Capture the cell that displays the provided text and extract its [X, Y] central coordinate. 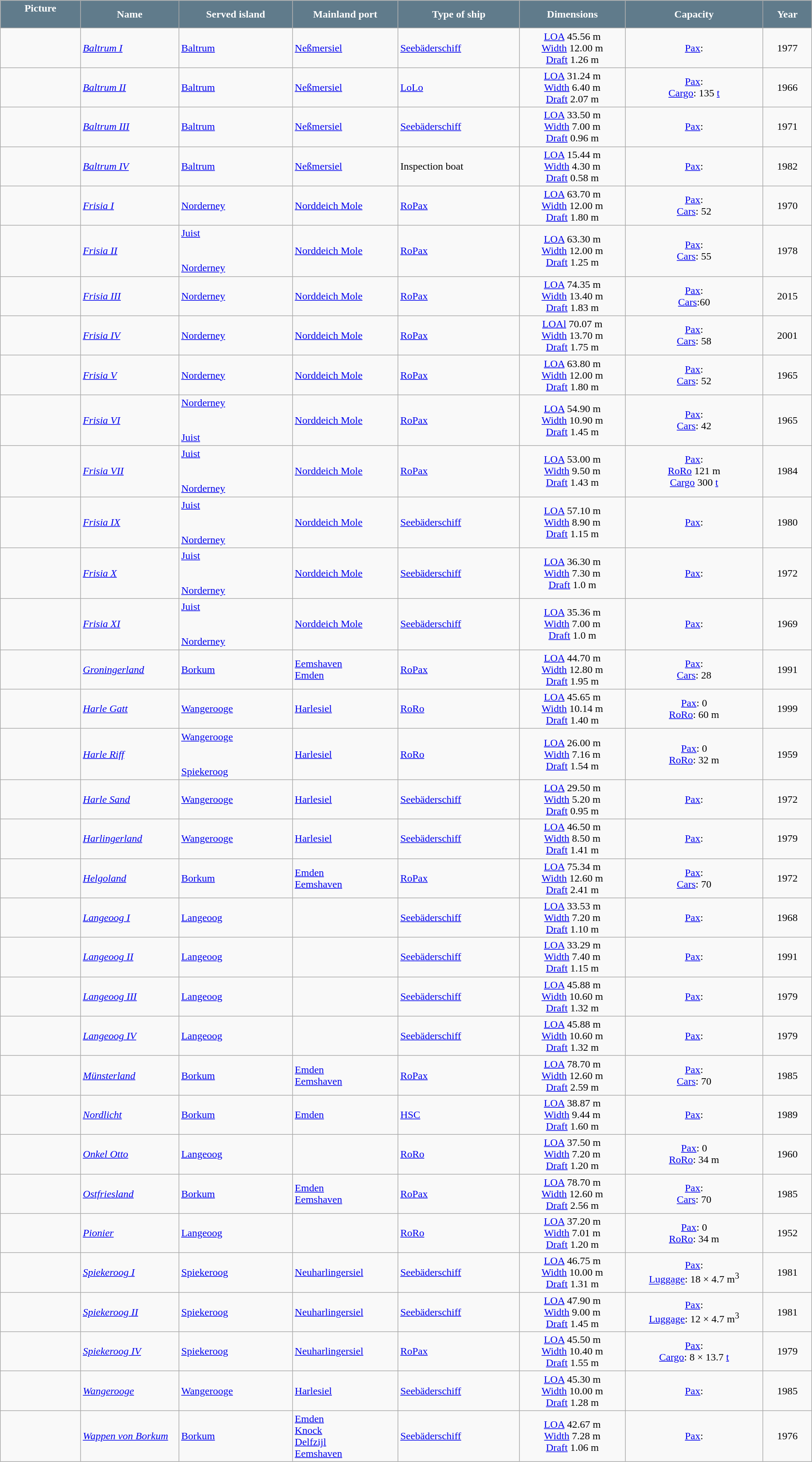
Frisia I [130, 206]
Baltrum I [130, 48]
Helgoland [130, 878]
LoLo [459, 87]
1959 [788, 754]
LOA 33.29 mWidth 7.40 mDraft 1.15 m [572, 957]
LOA 44.70 mWidth 12.80 mDraft 1.95 m [572, 670]
LOA 37.20 mWidth 7.01 mDraft 1.20 m [572, 1233]
Frisia IX [130, 523]
Spiekeroog I [130, 1273]
Pax: Luggage: 18 × 4.7 m3 [694, 1273]
Spiekeroog IV [130, 1351]
1984 [788, 471]
LOA 26.00 mWidth 7.16 mDraft 1.54 m [572, 754]
1999 [788, 709]
LOA 35.36 mWidth 7.00 mDraft 1.0 m [572, 625]
1960 [788, 1154]
Pax: Cars: 28 [694, 670]
LOA 29.50 mWidth 5.20 mDraft 0.95 m [572, 799]
Ostfriesland [130, 1193]
LOA 45.65 mWidth 10.14 mDraft 1.40 m [572, 709]
Emden Knock Delfzijl Eemshaven [345, 1436]
Frisia X [130, 573]
LOA 38.87 mWidth 9.44 mDraft 1.60 m [572, 1115]
LOA 42.67 mWidth 7.28 mDraft 1.06 m [572, 1436]
Onkel Otto [130, 1154]
Pax: Cars: 58 [694, 335]
LOA 75.34 mWidth 12.60 mDraft 2.41 m [572, 878]
Wappen von Borkum [130, 1436]
Baltrum IV [130, 166]
Nordlicht [130, 1115]
1970 [788, 206]
LOA 37.50 mWidth 7.20 mDraft 1.20 m [572, 1154]
Langeoog IV [130, 1036]
LOA 57.10 mWidth 8.90 mDraft 1.15 m [572, 523]
Capacity [694, 15]
Pax: 0RoRo: 32 m [694, 754]
Pax: Cargo: 8 × 13.7 t [694, 1351]
1971 [788, 127]
2015 [788, 296]
Pax: Cars: 55 [694, 251]
1952 [788, 1233]
WangeroogeSpiekeroog [236, 754]
NorderneyJuist [236, 420]
1982 [788, 166]
1980 [788, 523]
Emden [345, 1115]
LOA 54.90 mWidth 10.90 mDraft 1.45 m [572, 420]
1978 [788, 251]
Type of ship [459, 15]
Served island [236, 15]
1989 [788, 1115]
Münsterland [130, 1075]
LOA 63.80 mWidth 12.00 mDraft 1.80 m [572, 375]
Groningerland [130, 670]
Pionier [130, 1233]
1969 [788, 625]
Dimensions [572, 15]
LOA 78.70 mWidth 12.60 mDraft 2.59 m [572, 1075]
Pax: Cargo: 135 t [694, 87]
LOA 46.50 mWidth 8.50 mDraft 1.41 m [572, 839]
Harlingerland [130, 839]
Pax:Cars:60 [694, 296]
Picture [40, 15]
LOA 45.50 mWidth 10.40 mDraft 1.55 m [572, 1351]
LOA 46.75 mWidth 10.00 mDraft 1.31 m [572, 1273]
Frisia V [130, 375]
LOA 31.24 mWidth 6.40 mDraft 2.07 m [572, 87]
Harle Sand [130, 799]
Pax: 0RoRo: 60 m [694, 709]
LOAl 70.07 mWidth 13.70 mDraft 1.75 m [572, 335]
LOA 45.30 mWidth 10.00 mDraft 1.28 m [572, 1391]
Frisia VII [130, 471]
LOA 15.44 mWidth 4.30 mDraft 0.58 m [572, 166]
Pax: Cars: 42 [694, 420]
Frisia VI [130, 420]
Frisia IV [130, 335]
Inspection boat [459, 166]
HSC [459, 1115]
Harle Gatt [130, 709]
LOA 53.00 mWidth 9.50 mDraft 1.43 m [572, 471]
Name [130, 15]
Spiekeroog II [130, 1312]
2001 [788, 335]
Baltrum III [130, 127]
1968 [788, 918]
Frisia XI [130, 625]
Harle Riff [130, 754]
Eemshaven Emden [345, 670]
Baltrum II [130, 87]
Pax: Luggage: 12 × 4.7 m3 [694, 1312]
Langeoog I [130, 918]
Mainland port [345, 15]
LOA 33.50 mWidth 7.00 mDraft 0.96 m [572, 127]
Year [788, 15]
1966 [788, 87]
LOA 63.30 mWidth 12.00 mDraft 1.25 m [572, 251]
LOA 74.35 mWidth 13.40 mDraft 1.83 m [572, 296]
Langeoog II [130, 957]
LOA 47.90 mWidth 9.00 mDraft 1.45 m [572, 1312]
Pax: RoRo 121 mCargo 300 t [694, 471]
Frisia II [130, 251]
LOA 36.30 mWidth 7.30 mDraft 1.0 m [572, 573]
1977 [788, 48]
LOA 45.56 mWidth 12.00 mDraft 1.26 m [572, 48]
LOA 63.70 mWidth 12.00 mDraft 1.80 m [572, 206]
LOA 78.70 mWidth 12.60 mDraft 2.56 m [572, 1193]
LOA 33.53 mWidth 7.20 mDraft 1.10 m [572, 918]
Langeoog III [130, 996]
Frisia III [130, 296]
1976 [788, 1436]
